Detect which cell encompasses the target text, then output its (x, y) center coordinate. 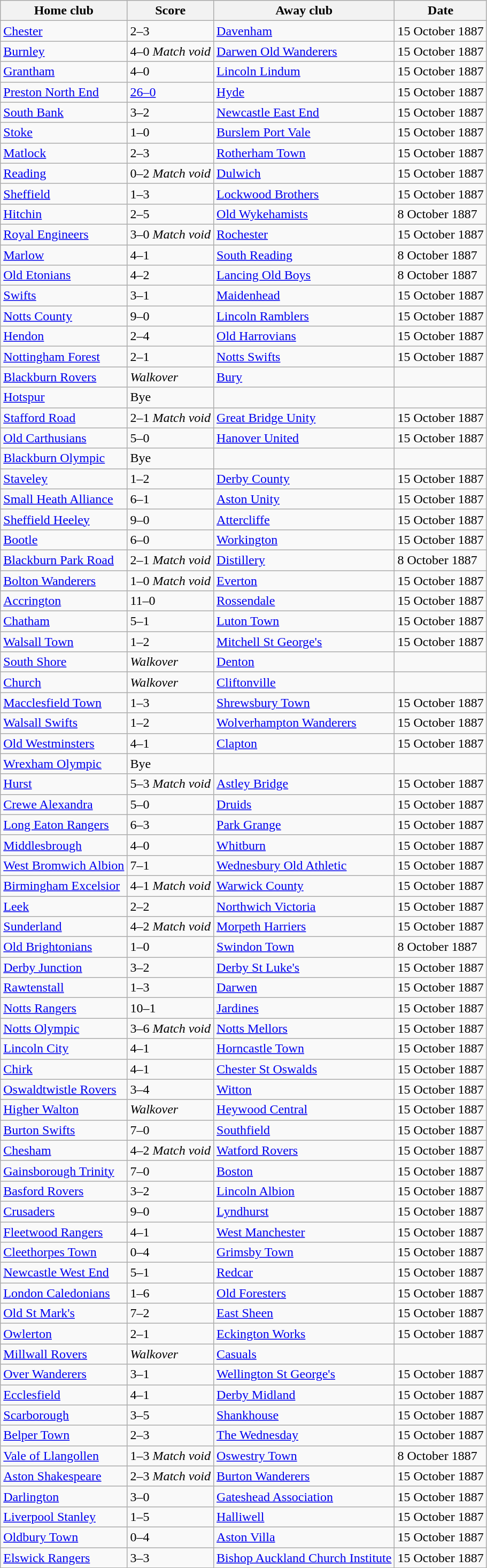
Casuals (304, 1354)
Royal Engineers (64, 234)
Lyndhurst (304, 1211)
Davenham (304, 31)
Oldbury Town (64, 1537)
3–0 (171, 1496)
Lincoln Albion (304, 1191)
Belper Town (64, 1435)
Hurst (64, 784)
Maidenhead (304, 296)
Northwich Victoria (304, 906)
Notts County (64, 316)
Great Bridge Unity (304, 418)
Crewe Alexandra (64, 804)
Score (171, 11)
2–3 Match void (171, 1476)
Wolverhampton Wanderers (304, 723)
Macclesfield Town (64, 703)
Old Wykehamists (304, 214)
Owlerton (64, 1334)
Stoke (64, 133)
Reading (64, 173)
Horncastle Town (304, 1049)
3–0 Match void (171, 234)
Sunderland (64, 927)
Notts Mellors (304, 1028)
Gateshead Association (304, 1496)
Wellington St George's (304, 1374)
Eckington Works (304, 1334)
Newcastle East End (304, 112)
Ecclesfield (64, 1395)
Warwick County (304, 886)
Boston (304, 1171)
Darwen Old Wanderers (304, 51)
Nottingham Forest (64, 357)
Chesham (64, 1150)
Chester (64, 31)
Burton Swifts (64, 1130)
Lockwood Brothers (304, 194)
Chester St Oswalds (304, 1069)
Old Harrovians (304, 336)
Sheffield Heeley (64, 519)
Hendon (64, 336)
Lincoln Ramblers (304, 316)
London Caledonians (64, 1293)
11–0 (171, 601)
Old Brightonians (64, 947)
4–2 (171, 275)
Crusaders (64, 1211)
Shrewsbury Town (304, 703)
Southfield (304, 1130)
3–4 (171, 1089)
Dulwich (304, 173)
Park Grange (304, 825)
Oswestry Town (304, 1456)
7–1 (171, 865)
Rawtenstall (64, 988)
2–5 (171, 214)
10–1 (171, 1008)
Aston Unity (304, 499)
Old Carthusians (64, 438)
Workington (304, 540)
Millwall Rovers (64, 1354)
Higher Walton (64, 1110)
Home club (64, 11)
West Manchester (304, 1232)
Cliftonville (304, 682)
Astley Bridge (304, 784)
Blackburn Olympic (64, 458)
Notts Rangers (64, 1008)
Shankhouse (304, 1415)
Mitchell St George's (304, 642)
Wednesbury Old Athletic (304, 865)
West Bromwich Albion (64, 865)
Scarborough (64, 1415)
Church (64, 682)
Morpeth Harriers (304, 927)
Marlow (64, 255)
Oswaldtwistle Rovers (64, 1089)
Cleethorpes Town (64, 1252)
Middlesbrough (64, 845)
6–1 (171, 499)
Hanover United (304, 438)
Darlington (64, 1496)
Blackburn Rovers (64, 377)
Druids (304, 804)
South Reading (304, 255)
5–3 Match void (171, 784)
Bolton Wanderers (64, 580)
0–2 Match void (171, 173)
1–0 Match void (171, 580)
Old Foresters (304, 1293)
Old St Mark's (64, 1313)
Lancing Old Boys (304, 275)
Sheffield (64, 194)
Hotspur (64, 397)
Swifts (64, 296)
Walsall Town (64, 642)
Leek (64, 906)
Derby Midland (304, 1395)
Darwen (304, 988)
Liverpool Stanley (64, 1517)
3–5 (171, 1415)
Vale of Llangollen (64, 1456)
Luton Town (304, 621)
Date (440, 11)
2–4 (171, 336)
Old Westminsters (64, 743)
4–1 Match void (171, 886)
Hyde (304, 92)
Rochester (304, 234)
Burton Wanderers (304, 1476)
Blackburn Park Road (64, 560)
Burslem Port Vale (304, 133)
3–6 Match void (171, 1028)
Notts Olympic (64, 1028)
4–0 Match void (171, 51)
Staveley (64, 479)
Bootle (64, 540)
26–0 (171, 92)
Bishop Auckland Church Institute (304, 1558)
Derby St Luke's (304, 967)
1–6 (171, 1293)
South Bank (64, 112)
Jardines (304, 1008)
Away club (304, 11)
Witton (304, 1089)
Wrexham Olympic (64, 764)
Notts Swifts (304, 357)
Basford Rovers (64, 1191)
Small Heath Alliance (64, 499)
Stafford Road (64, 418)
Distillery (304, 560)
1–5 (171, 1517)
Everton (304, 580)
Fleetwood Rangers (64, 1232)
Preston North End (64, 92)
Grimsby Town (304, 1252)
1–3 Match void (171, 1456)
3–3 (171, 1558)
South Shore (64, 662)
Rossendale (304, 601)
6–3 (171, 825)
Chatham (64, 621)
Gainsborough Trinity (64, 1171)
7–2 (171, 1313)
Hitchin (64, 214)
Heywood Central (304, 1110)
Walsall Swifts (64, 723)
Elswick Rangers (64, 1558)
Whitburn (304, 845)
Rotherham Town (304, 153)
East Sheen (304, 1313)
Burnley (64, 51)
Aston Villa (304, 1537)
Derby County (304, 479)
Lincoln Lindum (304, 72)
Old Etonians (64, 275)
Long Eaton Rangers (64, 825)
Clapton (304, 743)
Watford Rovers (304, 1150)
Halliwell (304, 1517)
Swindon Town (304, 947)
Derby Junction (64, 967)
Redcar (304, 1273)
6–0 (171, 540)
The Wednesday (304, 1435)
Matlock (64, 153)
Attercliffe (304, 519)
Grantham (64, 72)
2–2 (171, 906)
Birmingham Excelsior (64, 886)
Newcastle West End (64, 1273)
Lincoln City (64, 1049)
Accrington (64, 601)
Over Wanderers (64, 1374)
Denton (304, 662)
Chirk (64, 1069)
Bury (304, 377)
Aston Shakespeare (64, 1476)
